Extract the [X, Y] coordinate from the center of the cell holding the provided text.  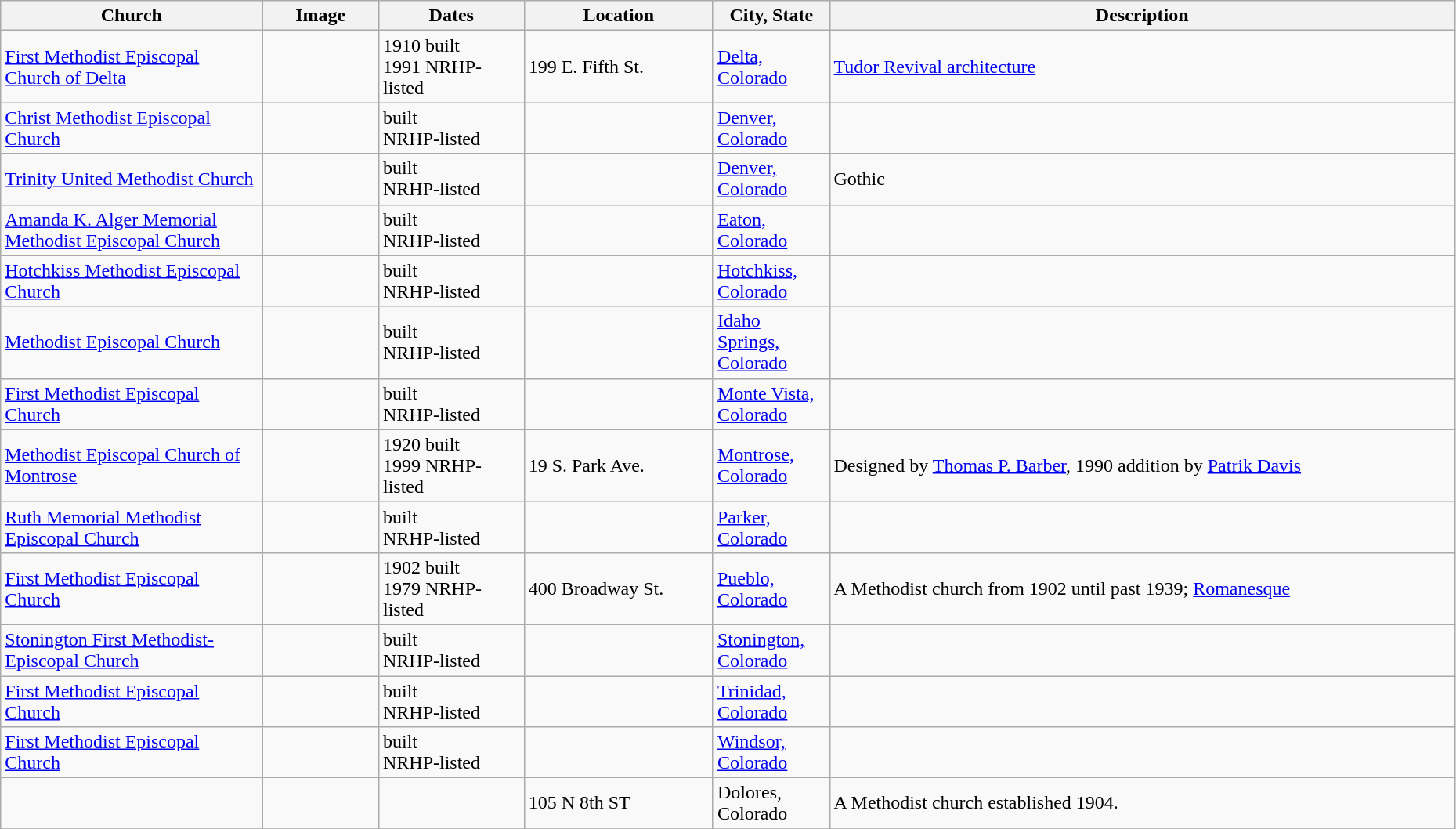
1920 built1999 NRHP-listed [451, 465]
Monte Vista, Colorado [771, 404]
Methodist Episcopal Church [132, 342]
1910 built1991 NRHP-listed [451, 67]
Stonington, Colorado [771, 650]
Pueblo, Colorado [771, 588]
Eaton, Colorado [771, 230]
Description [1142, 16]
Delta, Colorado [771, 67]
Hotchkiss, Colorado [771, 281]
First Methodist Episcopal Church of Delta [132, 67]
Gothic [1142, 179]
Christ Methodist Episcopal Church [132, 129]
Montrose, Colorado [771, 465]
Hotchkiss Methodist Episcopal Church [132, 281]
Tudor Revival architecture [1142, 67]
Dates [451, 16]
Idaho Springs, Colorado [771, 342]
Methodist Episcopal Church of Montrose [132, 465]
Stonington First Methodist-Episcopal Church [132, 650]
Trinidad, Colorado [771, 700]
A Methodist church from 1902 until past 1939; Romanesque [1142, 588]
Trinity United Methodist Church [132, 179]
Ruth Memorial Methodist Episcopal Church [132, 527]
1902 built1979 NRHP-listed [451, 588]
Amanda K. Alger Memorial Methodist Episcopal Church [132, 230]
Location [619, 16]
Image [321, 16]
199 E. Fifth St. [619, 67]
105 N 8th ST [619, 804]
Parker, Colorado [771, 527]
City, State [771, 16]
Windsor, Colorado [771, 752]
Dolores, Colorado [771, 804]
A Methodist church established 1904. [1142, 804]
19 S. Park Ave. [619, 465]
400 Broadway St. [619, 588]
Designed by Thomas P. Barber, 1990 addition by Patrik Davis [1142, 465]
Church [132, 16]
